For the text-containing cell, return its midpoint in (x, y) coordinate format. 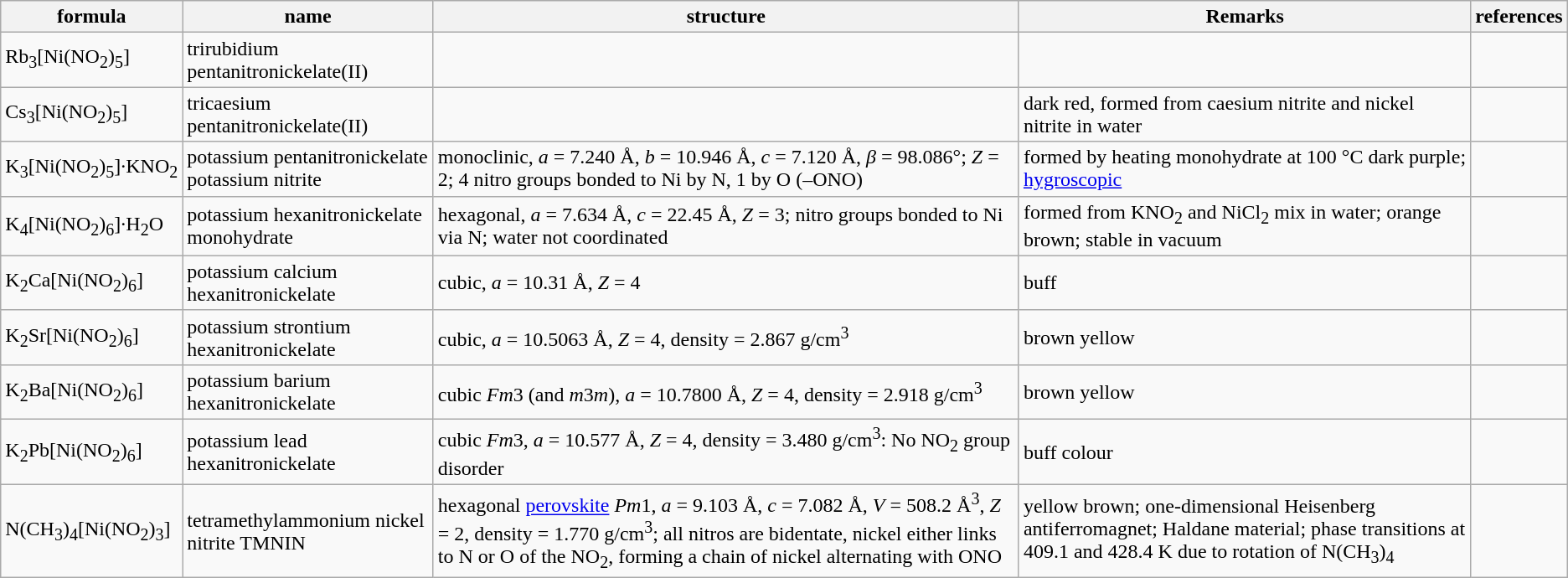
K2Ba[Ni(NO2)6] (92, 392)
Cs3[Ni(NO2)5] (92, 114)
N(CH3)4[Ni(NO2)3] (92, 531)
formula (92, 17)
potassium lead hexanitronickelate (308, 452)
buff colour (1245, 452)
K2Sr[Ni(NO2)6] (92, 337)
K4[Ni(NO2)6]·H2O (92, 226)
potassium calcium hexanitronickelate (308, 283)
references (1519, 17)
tricaesium pentanitronickelate(II) (308, 114)
trirubidium pentanitronickelate(II) (308, 60)
structure (725, 17)
cubic Fm3 (and m3m), a = 10.7800 Å, Z = 4, density = 2.918 g/cm3 (725, 392)
yellow brown; one-dimensional Heisenberg antiferromagnet; Haldane material; phase transitions at 409.1 and 428.4 K due to rotation of N(CH3)4 (1245, 531)
Remarks (1245, 17)
potassium barium hexanitronickelate (308, 392)
name (308, 17)
formed from KNO2 and NiCl2 mix in water; orange brown; stable in vacuum (1245, 226)
K2Pb[Ni(NO2)6] (92, 452)
dark red, formed from caesium nitrite and nickel nitrite in water (1245, 114)
potassium hexanitronickelate monohydrate (308, 226)
formed by heating monohydrate at 100 °C dark purple; hygroscopic (1245, 169)
cubic, a = 10.5063 Å, Z = 4, density = 2.867 g/cm3 (725, 337)
buff (1245, 283)
cubic Fm3, a = 10.577 Å, Z = 4, density = 3.480 g/cm3: No NO2 group disorder (725, 452)
monoclinic, a = 7.240 Å, b = 10.946 Å, c = 7.120 Å, β = 98.086°; Z = 2; 4 nitro groups bonded to Ni by N, 1 by O (–ONO) (725, 169)
tetramethylammonium nickel nitrite TMNIN (308, 531)
K3[Ni(NO2)5]·KNO2 (92, 169)
potassium strontium hexanitronickelate (308, 337)
hexagonal, a = 7.634 Å, c = 22.45 Å, Z = 3; nitro groups bonded to Ni via N; water not coordinated (725, 226)
cubic, a = 10.31 Å, Z = 4 (725, 283)
potassium pentanitronickelate potassium nitrite (308, 169)
K2Ca[Ni(NO2)6] (92, 283)
Rb3[Ni(NO2)5] (92, 60)
